Search for the cell housing the specified text and yield its [x, y] center coordinate. 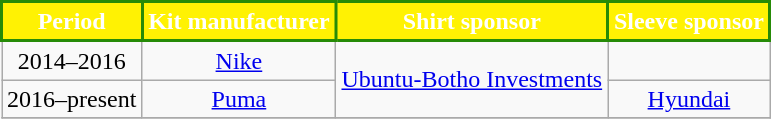
2014–2016 [72, 60]
Hyundai [690, 99]
Shirt sponsor [472, 22]
Sleeve sponsor [690, 22]
Nike [239, 60]
2016–present [72, 99]
Kit manufacturer [239, 22]
Puma [239, 99]
Ubuntu-Botho Investments [472, 80]
Period [72, 22]
